Find where the given text appears and provide that cell's center as (X, Y) coordinate. 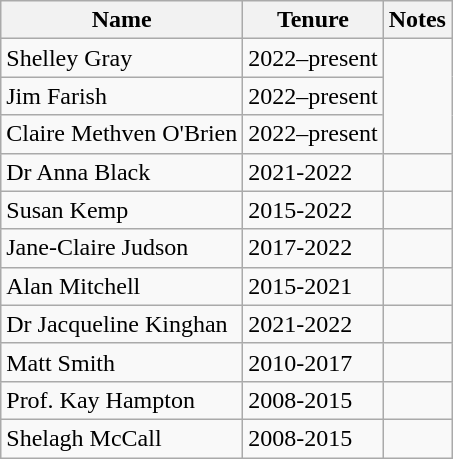
2017-2022 (313, 248)
2015-2022 (313, 210)
Jim Farish (122, 96)
Susan Kemp (122, 210)
Shelley Gray (122, 58)
Alan Mitchell (122, 286)
Name (122, 20)
Prof. Kay Hampton (122, 400)
2015-2021 (313, 286)
Jane-Claire Judson (122, 248)
Shelagh McCall (122, 438)
2010-2017 (313, 362)
Tenure (313, 20)
Dr Jacqueline Kinghan (122, 324)
Notes (417, 20)
Claire Methven O'Brien (122, 134)
Dr Anna Black (122, 172)
Matt Smith (122, 362)
